Return the (x, y) coordinate for the center point of the cell that contains the specified text.  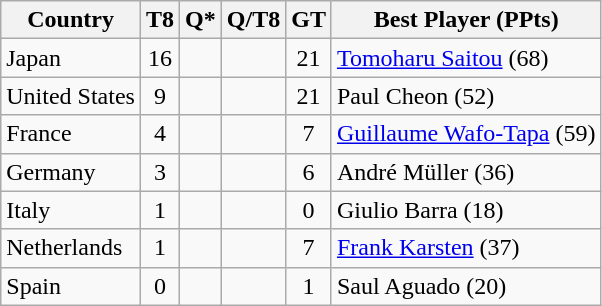
Tomoharu Saitou (68) (466, 58)
Italy (71, 210)
Best Player (PPts) (466, 20)
France (71, 134)
Frank Karsten (37) (466, 248)
United States (71, 96)
T8 (160, 20)
Country (71, 20)
Paul Cheon (52) (466, 96)
André Müller (36) (466, 172)
6 (309, 172)
16 (160, 58)
Netherlands (71, 248)
Giulio Barra (18) (466, 210)
Guillaume Wafo-Tapa (59) (466, 134)
9 (160, 96)
GT (309, 20)
3 (160, 172)
Q* (201, 20)
Spain (71, 286)
Germany (71, 172)
Saul Aguado (20) (466, 286)
Japan (71, 58)
Q/T8 (253, 20)
4 (160, 134)
